Output the [x, y] coordinate of the center of the cell containing the given text.  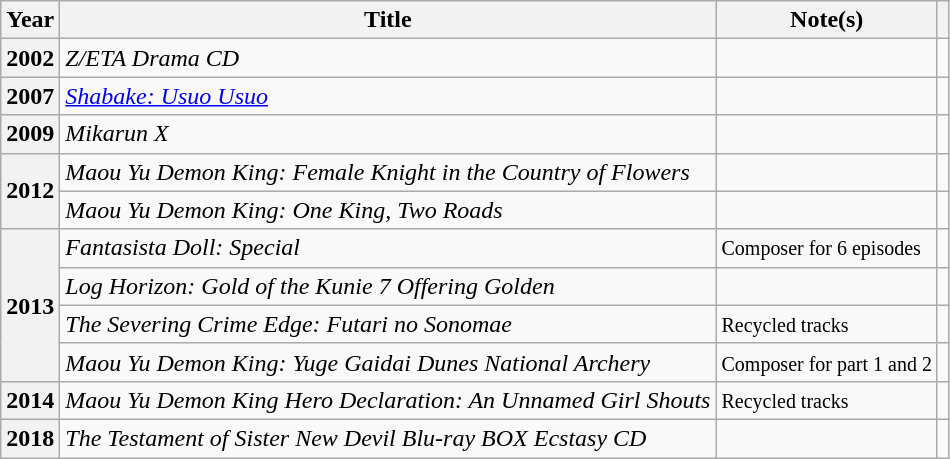
Composer for 6 episodes [827, 248]
2013 [30, 305]
Maou Yu Demon King: Female Knight in the Country of Flowers [388, 172]
The Testament of Sister New Devil Blu-ray BOX Ecstasy CD [388, 438]
Shabake: Usuo Usuo [388, 96]
Title [388, 20]
Log Horizon: Gold of the Kunie 7 Offering Golden [388, 286]
Note(s) [827, 20]
2018 [30, 438]
2007 [30, 96]
Fantasista Doll: Special [388, 248]
2014 [30, 400]
Z/ETA Drama CD [388, 58]
Maou Yu Demon King: Yuge Gaidai Dunes National Archery [388, 362]
The Severing Crime Edge: Futari no Sonomae [388, 324]
Mikarun X [388, 134]
2012 [30, 191]
2002 [30, 58]
Year [30, 20]
Composer for part 1 and 2 [827, 362]
2009 [30, 134]
Maou Yu Demon King: One King, Two Roads [388, 210]
Maou Yu Demon King Hero Declaration: An Unnamed Girl Shouts [388, 400]
